Detect which cell encompasses the target text, then output its [X, Y] center coordinate. 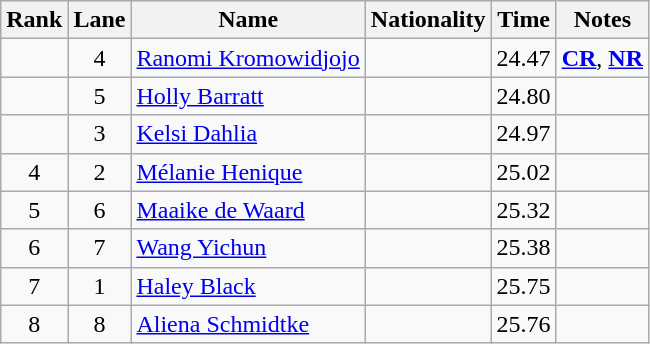
Wang Yichun [248, 248]
Name [248, 20]
Time [524, 20]
24.80 [524, 96]
Kelsi Dahlia [248, 134]
25.75 [524, 286]
Notes [602, 20]
Holly Barratt [248, 96]
25.02 [524, 172]
25.32 [524, 210]
Aliena Schmidtke [248, 324]
24.97 [524, 134]
CR, NR [602, 58]
2 [100, 172]
Rank [34, 20]
24.47 [524, 58]
Ranomi Kromowidjojo [248, 58]
3 [100, 134]
1 [100, 286]
Haley Black [248, 286]
Lane [100, 20]
Maaike de Waard [248, 210]
25.38 [524, 248]
Nationality [428, 20]
Mélanie Henique [248, 172]
25.76 [524, 324]
